From the cell containing the given text, extract its center point as [X, Y] coordinate. 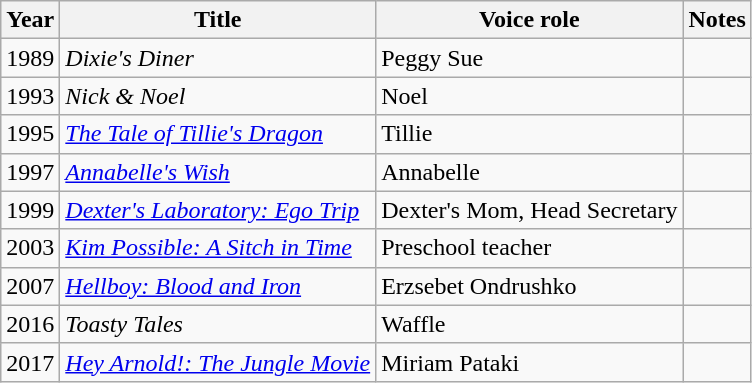
Noel [530, 96]
Toasty Tales [218, 324]
Miriam Pataki [530, 362]
Peggy Sue [530, 58]
Kim Possible: A Sitch in Time [218, 248]
Notes [717, 20]
Dixie's Diner [218, 58]
2003 [30, 248]
Dexter's Laboratory: Ego Trip [218, 210]
Voice role [530, 20]
Waffle [530, 324]
Nick & Noel [218, 96]
Dexter's Mom, Head Secretary [530, 210]
1989 [30, 58]
Title [218, 20]
2017 [30, 362]
2007 [30, 286]
2016 [30, 324]
Annabelle's Wish [218, 172]
Annabelle [530, 172]
Year [30, 20]
1997 [30, 172]
Hellboy: Blood and Iron [218, 286]
The Tale of Tillie's Dragon [218, 134]
Hey Arnold!: The Jungle Movie [218, 362]
1999 [30, 210]
1995 [30, 134]
Tillie [530, 134]
1993 [30, 96]
Preschool teacher [530, 248]
Erzsebet Ondrushko [530, 286]
